Return [X, Y] of the center of cell containing provided text 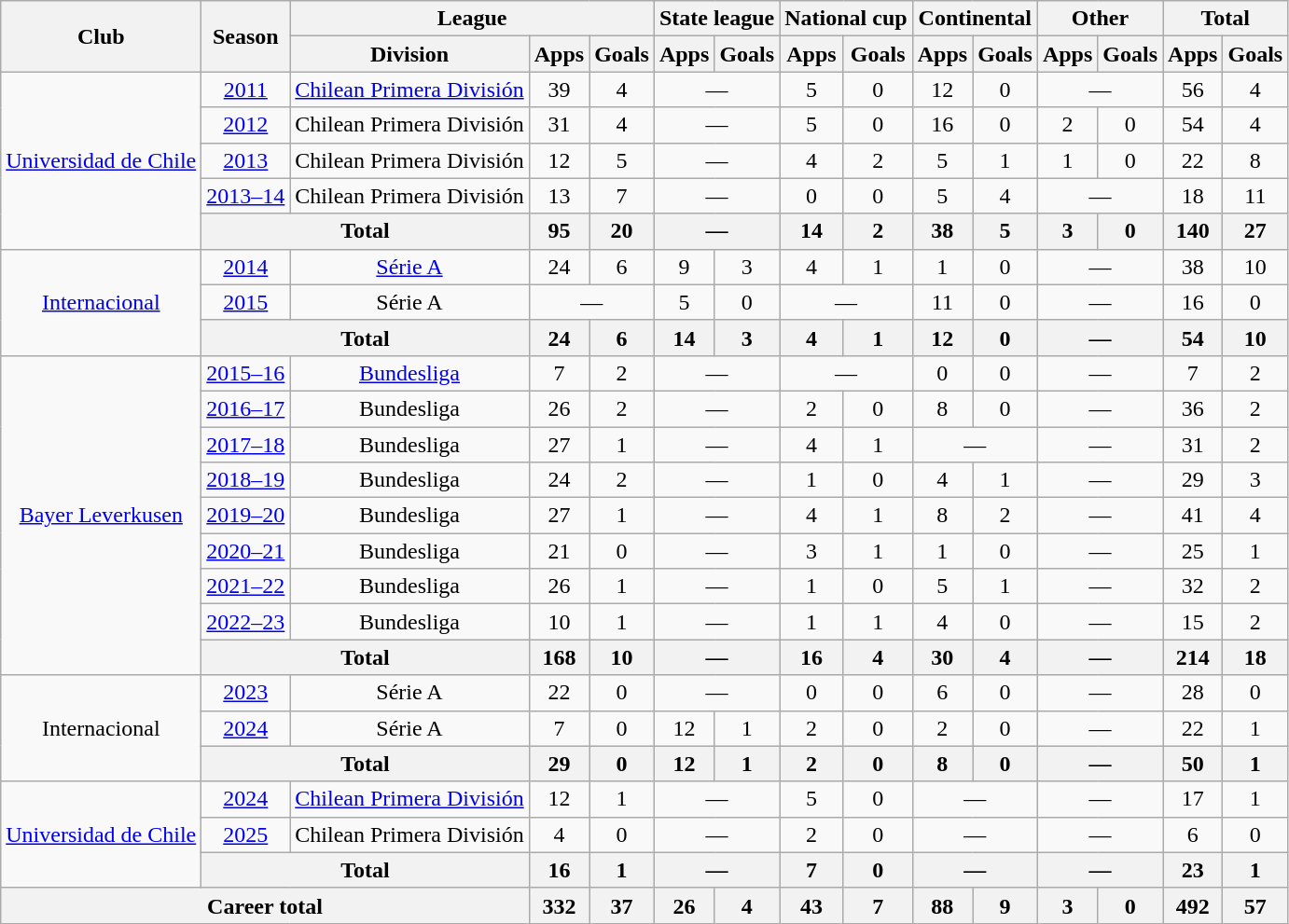
41 [1193, 516]
50 [1193, 764]
2015–16 [246, 373]
37 [622, 905]
2019–20 [246, 516]
15 [1193, 622]
2017–18 [246, 445]
State league [716, 19]
492 [1193, 905]
95 [559, 231]
21 [559, 551]
57 [1255, 905]
23 [1193, 870]
2013–14 [246, 196]
168 [559, 657]
25 [1193, 551]
2025 [246, 834]
2020–21 [246, 551]
88 [942, 905]
2015 [246, 302]
32 [1193, 586]
2011 [246, 90]
20 [622, 231]
2018–19 [246, 480]
National cup [846, 19]
League [472, 19]
13 [559, 196]
28 [1193, 693]
Division [409, 54]
2021–22 [246, 586]
Season [246, 36]
43 [811, 905]
39 [559, 90]
214 [1193, 657]
2013 [246, 160]
2016–17 [246, 408]
Bayer Leverkusen [101, 515]
2014 [246, 267]
Club [101, 36]
Continental [975, 19]
2012 [246, 125]
332 [559, 905]
Career total [265, 905]
36 [1193, 408]
17 [1193, 799]
56 [1193, 90]
Other [1100, 19]
2022–23 [246, 622]
140 [1193, 231]
2023 [246, 693]
30 [942, 657]
